Output the [x, y] coordinate of the center of the cell containing the given text.  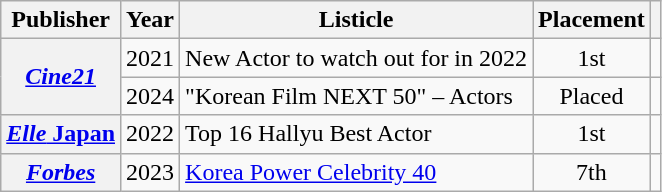
"Korean Film NEXT 50" – Actors [356, 96]
Top 16 Hallyu Best Actor [356, 134]
2021 [150, 58]
2022 [150, 134]
Placement [592, 20]
New Actor to watch out for in 2022 [356, 58]
Year [150, 20]
2023 [150, 172]
Publisher [61, 20]
7th [592, 172]
Elle Japan [61, 134]
Placed [592, 96]
Forbes [61, 172]
Listicle [356, 20]
Korea Power Celebrity 40 [356, 172]
2024 [150, 96]
Cine21 [61, 77]
